Scan for the cell matching the given text and deliver its (X, Y) coordinate at center. 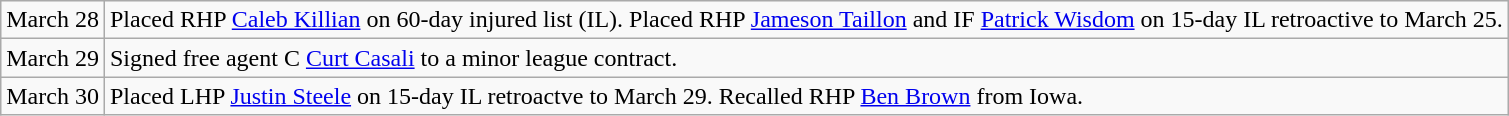
Placed RHP Caleb Killian on 60-day injured list (IL). Placed RHP Jameson Taillon and IF Patrick Wisdom on 15-day IL retroactive to March 25. (806, 20)
Placed LHP Justin Steele on 15-day IL retroactve to March 29. Recalled RHP Ben Brown from Iowa. (806, 96)
March 29 (53, 58)
March 28 (53, 20)
Signed free agent C Curt Casali to a minor league contract. (806, 58)
March 30 (53, 96)
